Search for the cell housing the specified text and yield its (x, y) center coordinate. 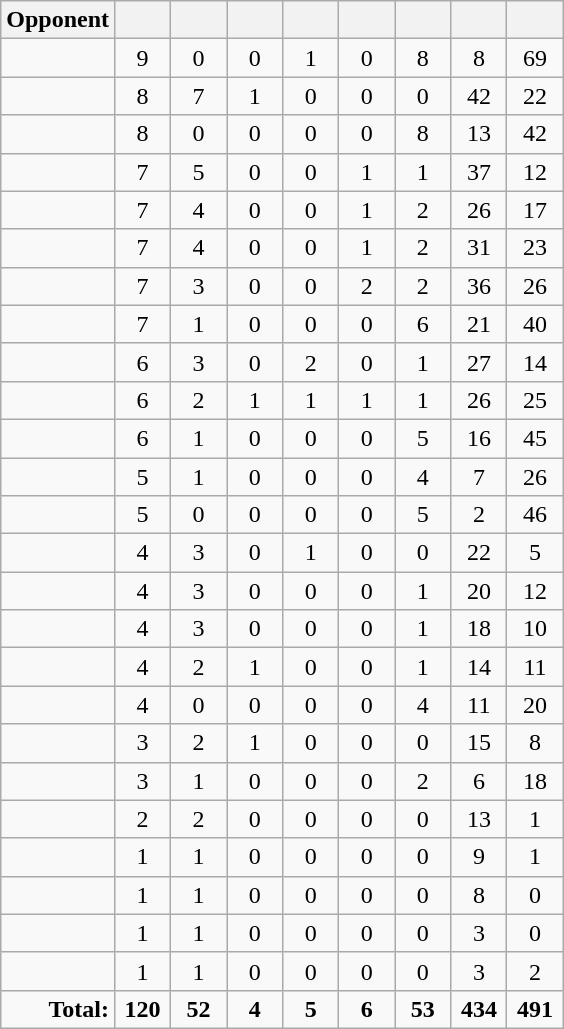
45 (535, 438)
15 (479, 743)
52 (199, 1009)
21 (479, 324)
17 (535, 210)
16 (479, 438)
31 (479, 248)
40 (535, 324)
36 (479, 286)
Total: (58, 1009)
434 (479, 1009)
46 (535, 515)
10 (535, 629)
23 (535, 248)
120 (143, 1009)
27 (479, 362)
25 (535, 400)
53 (423, 1009)
Opponent (58, 20)
491 (535, 1009)
69 (535, 58)
37 (479, 172)
